Locate the cell with the specified text and output its (x, y) center coordinate. 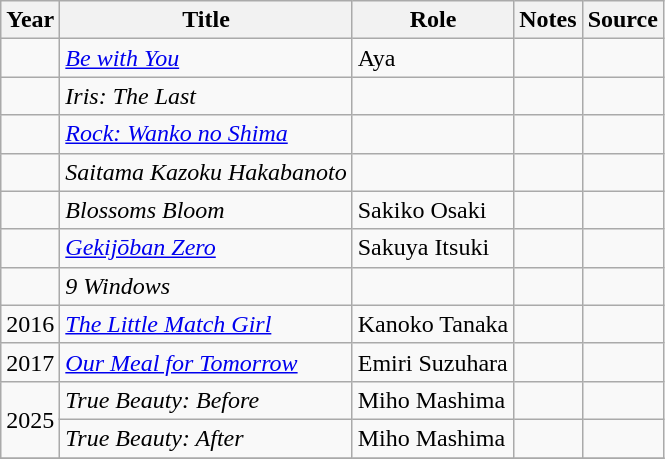
Aya (433, 58)
Year (30, 20)
The Little Match Girl (206, 324)
Sakiko Osaki (433, 210)
2025 (30, 419)
Kanoko Tanaka (433, 324)
Iris: The Last (206, 96)
Source (622, 20)
Emiri Suzuhara (433, 362)
2016 (30, 324)
True Beauty: After (206, 438)
Rock: Wanko no Shima (206, 134)
True Beauty: Before (206, 400)
Blossoms Bloom (206, 210)
Gekijōban Zero (206, 248)
Sakuya Itsuki (433, 248)
2017 (30, 362)
Be with You (206, 58)
9 Windows (206, 286)
Saitama Kazoku Hakabanoto (206, 172)
Title (206, 20)
Our Meal for Tomorrow (206, 362)
Role (433, 20)
Notes (548, 20)
